Find where the given text appears and provide that cell's center as [x, y] coordinate. 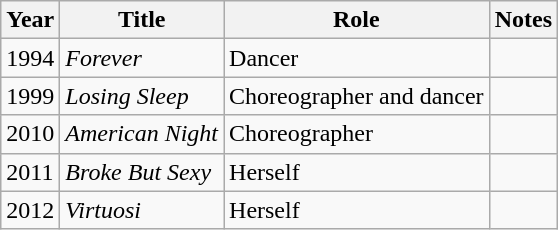
1994 [30, 58]
Choreographer [357, 134]
Year [30, 20]
1999 [30, 96]
Choreographer and dancer [357, 96]
American Night [142, 134]
Forever [142, 58]
Dancer [357, 58]
2012 [30, 210]
Notes [523, 20]
2011 [30, 172]
Virtuosi [142, 210]
Losing Sleep [142, 96]
Role [357, 20]
Broke But Sexy [142, 172]
Title [142, 20]
2010 [30, 134]
